Pinpoint the cell where the given text exists, returning its [X, Y] midpoint coordinate. 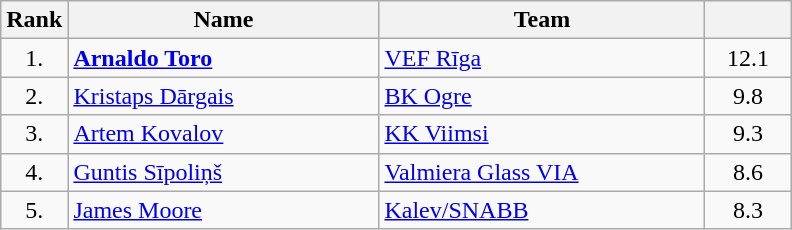
8.6 [748, 172]
9.8 [748, 96]
BK Ogre [542, 96]
KK Viimsi [542, 134]
Valmiera Glass VIA [542, 172]
2. [34, 96]
8.3 [748, 210]
Rank [34, 20]
9.3 [748, 134]
Kristaps Dārgais [224, 96]
12.1 [748, 58]
Arnaldo Toro [224, 58]
1. [34, 58]
Team [542, 20]
5. [34, 210]
Name [224, 20]
Artem Kovalov [224, 134]
4. [34, 172]
James Moore [224, 210]
Guntis Sīpoliņš [224, 172]
Kalev/SNABB [542, 210]
VEF Rīga [542, 58]
3. [34, 134]
